Detect which cell encompasses the target text, then output its (x, y) center coordinate. 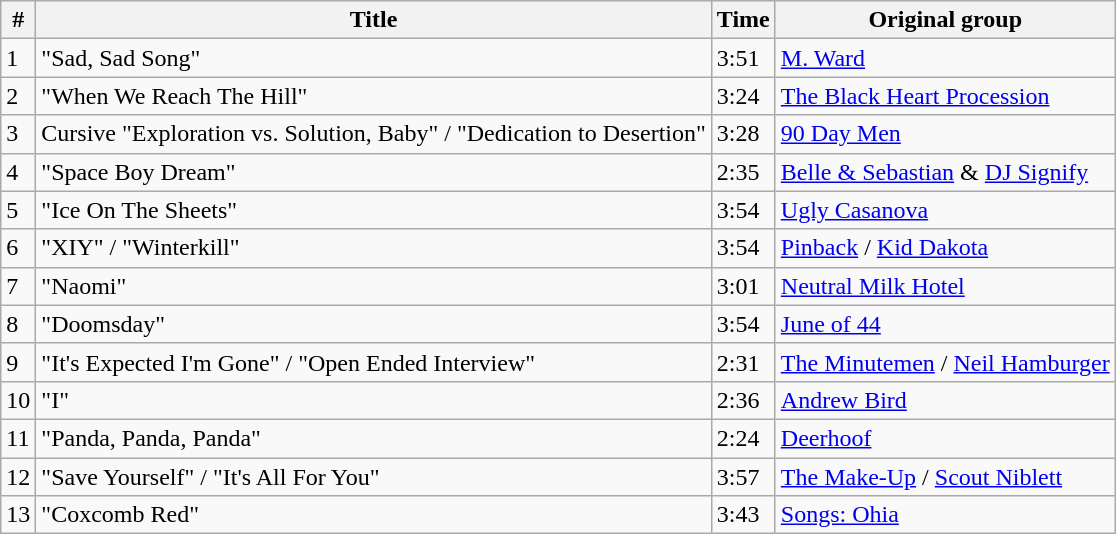
"XIY" / "Winterkill" (374, 248)
"Panda, Panda, Panda" (374, 438)
2:24 (743, 438)
# (18, 20)
Time (743, 20)
"Space Boy Dream" (374, 172)
"Ice On The Sheets" (374, 210)
5 (18, 210)
Neutral Milk Hotel (945, 286)
3:28 (743, 134)
June of 44 (945, 324)
Cursive "Exploration vs. Solution, Baby" / "Dedication to Desertion" (374, 134)
7 (18, 286)
2 (18, 96)
"When We Reach The Hill" (374, 96)
Pinback / Kid Dakota (945, 248)
11 (18, 438)
The Minutemen / Neil Hamburger (945, 362)
Andrew Bird (945, 400)
Title (374, 20)
3:01 (743, 286)
Belle & Sebastian & DJ Signify (945, 172)
"Coxcomb Red" (374, 515)
The Black Heart Procession (945, 96)
12 (18, 477)
3:24 (743, 96)
10 (18, 400)
"Doomsday" (374, 324)
4 (18, 172)
3 (18, 134)
Original group (945, 20)
"Naomi" (374, 286)
M. Ward (945, 58)
1 (18, 58)
The Make-Up / Scout Niblett (945, 477)
2:35 (743, 172)
3:57 (743, 477)
9 (18, 362)
3:43 (743, 515)
Deerhoof (945, 438)
6 (18, 248)
3:51 (743, 58)
90 Day Men (945, 134)
"I" (374, 400)
"It's Expected I'm Gone" / "Open Ended Interview" (374, 362)
Songs: Ohia (945, 515)
8 (18, 324)
Ugly Casanova (945, 210)
"Sad, Sad Song" (374, 58)
2:36 (743, 400)
"Save Yourself" / "It's All For You" (374, 477)
13 (18, 515)
2:31 (743, 362)
